Determine the [X, Y] coordinate at the center of the cell enclosing the given text.  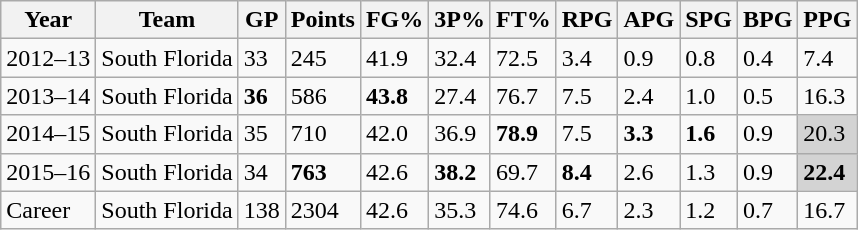
BPG [767, 20]
43.8 [394, 96]
32.4 [460, 58]
GP [262, 20]
2.3 [649, 210]
2304 [322, 210]
Points [322, 20]
Year [48, 20]
7.4 [828, 58]
38.2 [460, 172]
0.5 [767, 96]
586 [322, 96]
16.7 [828, 210]
36 [262, 96]
PPG [828, 20]
3.4 [587, 58]
SPG [709, 20]
Career [48, 210]
2012–13 [48, 58]
72.5 [523, 58]
FG% [394, 20]
35.3 [460, 210]
76.7 [523, 96]
34 [262, 172]
245 [322, 58]
763 [322, 172]
42.0 [394, 134]
33 [262, 58]
2.4 [649, 96]
138 [262, 210]
0.7 [767, 210]
FT% [523, 20]
APG [649, 20]
1.0 [709, 96]
16.3 [828, 96]
3P% [460, 20]
710 [322, 134]
36.9 [460, 134]
27.4 [460, 96]
RPG [587, 20]
0.8 [709, 58]
74.6 [523, 210]
2015–16 [48, 172]
69.7 [523, 172]
35 [262, 134]
0.4 [767, 58]
20.3 [828, 134]
1.3 [709, 172]
Team [167, 20]
2013–14 [48, 96]
41.9 [394, 58]
6.7 [587, 210]
3.3 [649, 134]
22.4 [828, 172]
78.9 [523, 134]
8.4 [587, 172]
2014–15 [48, 134]
1.6 [709, 134]
2.6 [649, 172]
1.2 [709, 210]
